Identify which cell holds the provided text, then report its (X, Y) central coordinate. 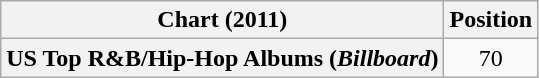
Position (491, 20)
70 (491, 58)
Chart (2011) (222, 20)
US Top R&B/Hip-Hop Albums (Billboard) (222, 58)
